From the cell containing the given text, extract its center point as [X, Y] coordinate. 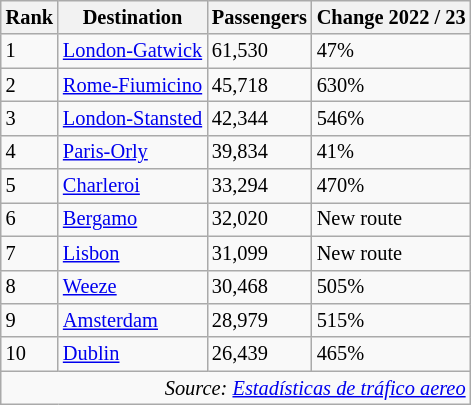
39,834 [260, 152]
45,718 [260, 85]
Rome-Fiumicino [132, 85]
28,979 [260, 320]
470% [392, 186]
Amsterdam [132, 320]
Charleroi [132, 186]
London-Stansted [132, 118]
42,344 [260, 118]
10 [30, 354]
Lisbon [132, 253]
31,099 [260, 253]
9 [30, 320]
London-Gatwick [132, 51]
41% [392, 152]
Paris-Orly [132, 152]
1 [30, 51]
Dublin [132, 354]
33,294 [260, 186]
Change 2022 / 23 [392, 17]
32,020 [260, 219]
505% [392, 287]
Source: Estadísticas de tráfico aereo [236, 388]
6 [30, 219]
26,439 [260, 354]
2 [30, 85]
Weeze [132, 287]
Rank [30, 17]
3 [30, 118]
5 [30, 186]
Destination [132, 17]
515% [392, 320]
4 [30, 152]
8 [30, 287]
Bergamo [132, 219]
465% [392, 354]
546% [392, 118]
Passengers [260, 17]
47% [392, 51]
7 [30, 253]
30,468 [260, 287]
61,530 [260, 51]
630% [392, 85]
